Pinpoint the cell where the given text exists, returning its (x, y) midpoint coordinate. 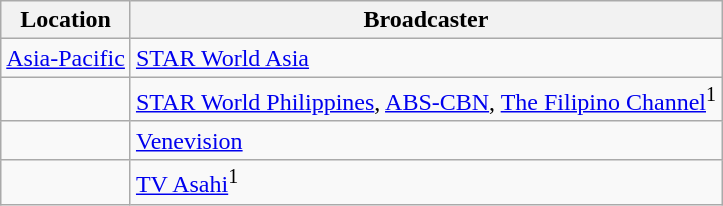
TV Asahi1 (426, 182)
Asia-Pacific (66, 58)
Broadcaster (426, 20)
STAR World Asia (426, 58)
Venevision (426, 140)
STAR World Philippines, ABS-CBN, The Filipino Channel1 (426, 100)
Location (66, 20)
